Detect which cell encompasses the target text, then output its [X, Y] center coordinate. 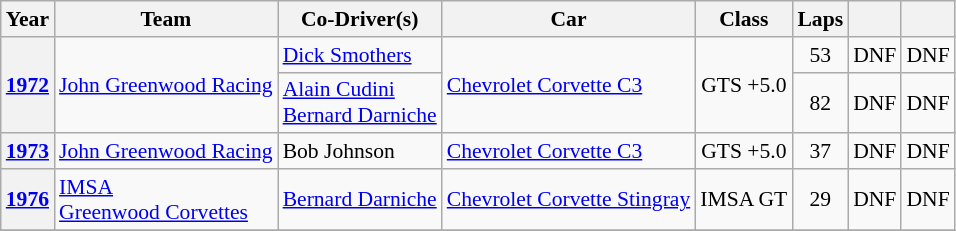
Car [569, 19]
37 [820, 152]
IMSA GT [744, 200]
Bob Johnson [360, 152]
Dick Smothers [360, 55]
Bernard Darniche [360, 200]
1973 [28, 152]
Chevrolet Corvette Stingray [569, 200]
Alain Cudini Bernard Darniche [360, 102]
1976 [28, 200]
Laps [820, 19]
IMSA Greenwood Corvettes [166, 200]
Class [744, 19]
Team [166, 19]
53 [820, 55]
1972 [28, 86]
Year [28, 19]
82 [820, 102]
Co-Driver(s) [360, 19]
29 [820, 200]
